Pinpoint the cell where the given text exists, returning its (X, Y) midpoint coordinate. 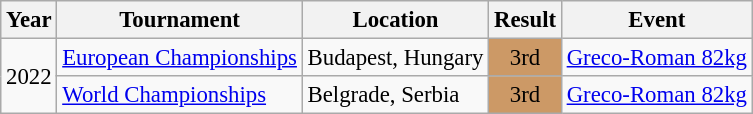
Result (526, 20)
World Championships (180, 95)
Event (656, 20)
Belgrade, Serbia (395, 95)
Budapest, Hungary (395, 58)
2022 (29, 76)
Tournament (180, 20)
Location (395, 20)
European Championships (180, 58)
Year (29, 20)
